Search for the cell housing the specified text and yield its [x, y] center coordinate. 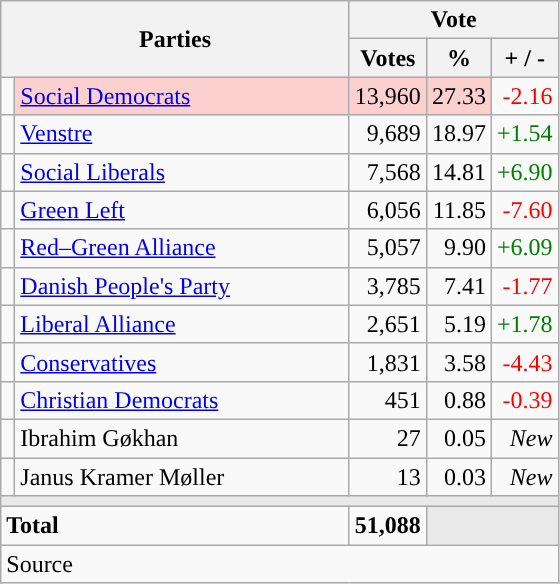
Total [176, 526]
Votes [388, 58]
-1.77 [524, 286]
-0.39 [524, 400]
Green Left [182, 210]
Janus Kramer Møller [182, 477]
13 [388, 477]
-4.43 [524, 362]
Danish People's Party [182, 286]
5.19 [458, 324]
0.88 [458, 400]
451 [388, 400]
13,960 [388, 96]
Social Democrats [182, 96]
0.05 [458, 438]
+6.09 [524, 248]
% [458, 58]
0.03 [458, 477]
Social Liberals [182, 172]
6,056 [388, 210]
3,785 [388, 286]
2,651 [388, 324]
+1.54 [524, 134]
Red–Green Alliance [182, 248]
9.90 [458, 248]
18.97 [458, 134]
-7.60 [524, 210]
Ibrahim Gøkhan [182, 438]
27 [388, 438]
7,568 [388, 172]
11.85 [458, 210]
Vote [454, 20]
+ / - [524, 58]
1,831 [388, 362]
Liberal Alliance [182, 324]
Venstre [182, 134]
-2.16 [524, 96]
14.81 [458, 172]
9,689 [388, 134]
Christian Democrats [182, 400]
+1.78 [524, 324]
27.33 [458, 96]
3.58 [458, 362]
+6.90 [524, 172]
Source [280, 564]
7.41 [458, 286]
Parties [176, 39]
Conservatives [182, 362]
5,057 [388, 248]
51,088 [388, 526]
